Output the [X, Y] coordinate of the center of the cell containing the given text.  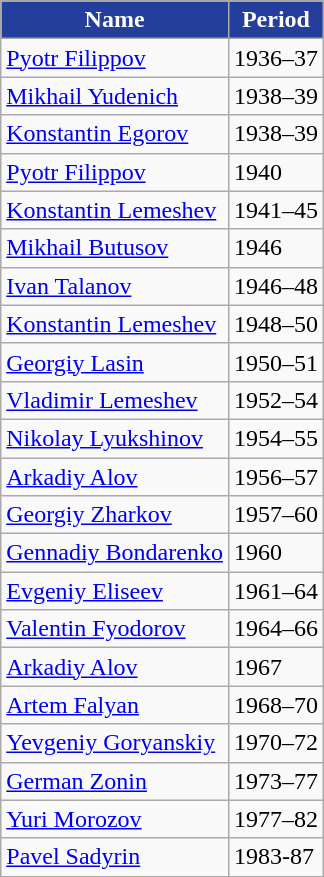
1940 [276, 172]
1970–72 [276, 743]
1954–55 [276, 438]
1952–54 [276, 400]
Name [115, 20]
Mikhail Butusov [115, 248]
Nikolay Lyukshinov [115, 438]
1946 [276, 248]
Ivan Talanov [115, 286]
Gennadiy Bondarenko [115, 553]
Evgeniy Eliseev [115, 591]
German Zonin [115, 781]
1973–77 [276, 781]
Yuri Morozov [115, 819]
1936–37 [276, 58]
1983-87 [276, 857]
Vladimir Lemeshev [115, 400]
1957–60 [276, 515]
1946–48 [276, 286]
1964–66 [276, 629]
Georgiy Zharkov [115, 515]
1960 [276, 553]
1968–70 [276, 705]
Artem Falyan [115, 705]
Pavel Sadyrin [115, 857]
1941–45 [276, 210]
1961–64 [276, 591]
Mikhail Yudenich [115, 96]
Yevgeniy Goryanskiy [115, 743]
1950–51 [276, 362]
1977–82 [276, 819]
1956–57 [276, 477]
Valentin Fyodorov [115, 629]
Period [276, 20]
1967 [276, 667]
1948–50 [276, 324]
Konstantin Egorov [115, 134]
Georgiy Lasin [115, 362]
